Provide the [x, y] coordinate of the cell's center where the given text is located.  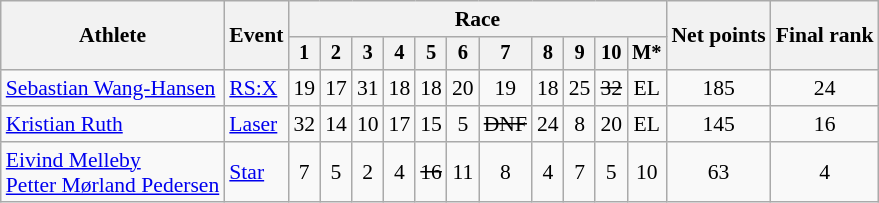
Final rank [825, 36]
DNF [506, 124]
Laser [256, 124]
M* [646, 54]
Star [256, 172]
9 [580, 54]
Sebastian Wang-Hansen [113, 88]
31 [368, 88]
3 [368, 54]
Race [477, 19]
63 [718, 172]
Eivind MellebyPetter Mørland Pedersen [113, 172]
185 [718, 88]
15 [431, 124]
14 [336, 124]
11 [463, 172]
Net points [718, 36]
145 [718, 124]
25 [580, 88]
1 [304, 54]
RS:X [256, 88]
Athlete [113, 36]
Kristian Ruth [113, 124]
Event [256, 36]
6 [463, 54]
